Output the (x, y) coordinate of the center of the cell containing the given text.  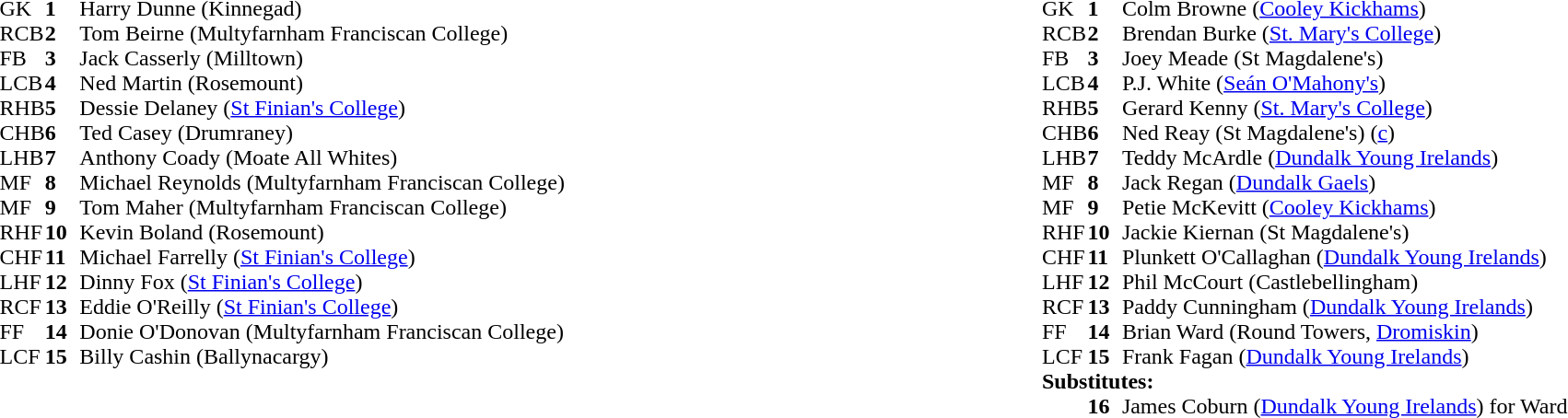
Ted Casey (Drumraney) (322, 133)
P.J. White (Seán O'Mahony's) (1345, 83)
Jack Regan (Dundalk Gaels) (1345, 182)
Teddy McArdle (Dundalk Young Irelands) (1345, 158)
Phil McCourt (Castlebellingham) (1345, 282)
Ned Martin (Rosemount) (322, 83)
Substitutes: (1305, 381)
Dessie Delaney (St Finian's College) (322, 109)
Plunkett O'Callaghan (Dundalk Young Irelands) (1345, 258)
Brendan Burke (St. Mary's College) (1345, 33)
Jackie Kiernan (St Magdalene's) (1345, 232)
Ned Reay (St Magdalene's) (c) (1345, 133)
Tom Beirne (Multyfarnham Franciscan College) (322, 33)
Gerard Kenny (St. Mary's College) (1345, 109)
Michael Farrelly (St Finian's College) (322, 258)
Jack Casserly (Milltown) (322, 59)
Frank Fagan (Dundalk Young Irelands) (1345, 357)
Brian Ward (Round Towers, Dromiskin) (1345, 331)
Anthony Coady (Moate All Whites) (322, 158)
Kevin Boland (Rosemount) (322, 232)
Billy Cashin (Ballynacargy) (322, 357)
Tom Maher (Multyfarnham Franciscan College) (322, 208)
Dinny Fox (St Finian's College) (322, 282)
Petie McKevitt (Cooley Kickhams) (1345, 208)
Michael Reynolds (Multyfarnham Franciscan College) (322, 182)
Paddy Cunningham (Dundalk Young Irelands) (1345, 308)
Joey Meade (St Magdalene's) (1345, 59)
Donie O'Donovan (Multyfarnham Franciscan College) (322, 331)
Eddie O'Reilly (St Finian's College) (322, 308)
